Capture the cell that displays the provided text and extract its [x, y] central coordinate. 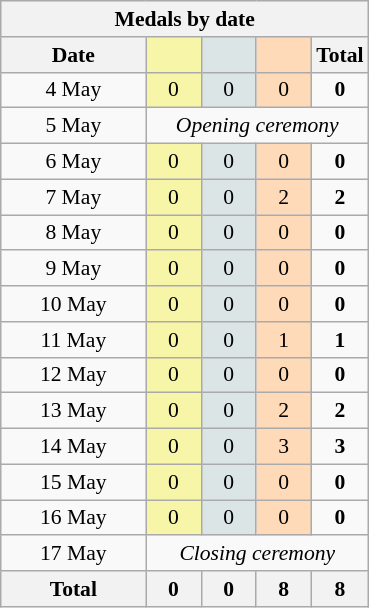
9 May [74, 269]
14 May [74, 447]
5 May [74, 126]
6 May [74, 162]
15 May [74, 482]
16 May [74, 518]
11 May [74, 340]
10 May [74, 304]
Opening ceremony [258, 126]
17 May [74, 554]
13 May [74, 411]
4 May [74, 90]
7 May [74, 197]
12 May [74, 375]
Date [74, 55]
Medals by date [185, 19]
Closing ceremony [258, 554]
8 May [74, 233]
